Scan for the cell matching the given text and deliver its (X, Y) coordinate at center. 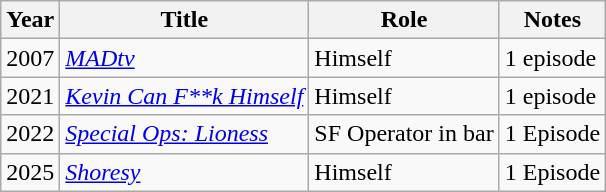
Kevin Can F**k Himself (184, 96)
2021 (30, 96)
2025 (30, 172)
Title (184, 20)
2022 (30, 134)
Shoresy (184, 172)
MADtv (184, 58)
SF Operator in bar (404, 134)
Special Ops: Lioness (184, 134)
Year (30, 20)
Role (404, 20)
Notes (552, 20)
2007 (30, 58)
